Scan for the cell matching the given text and deliver its (X, Y) coordinate at center. 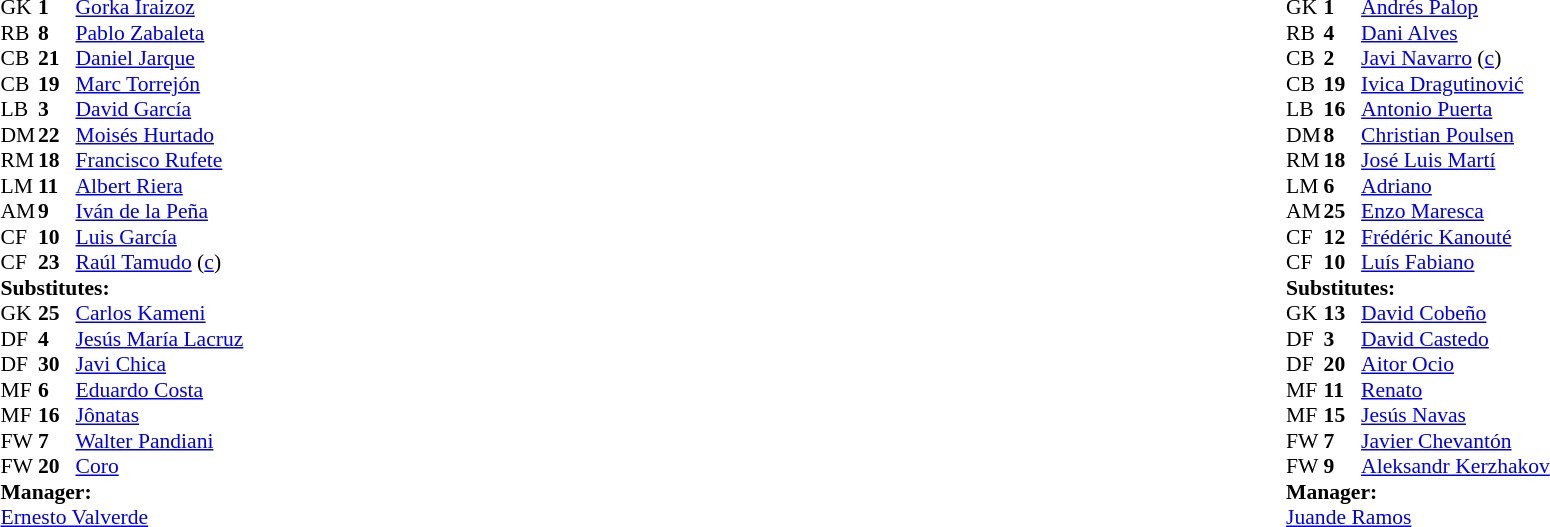
22 (57, 135)
Raúl Tamudo (c) (160, 263)
Antonio Puerta (1456, 109)
Jesús Navas (1456, 415)
12 (1343, 237)
David Cobeño (1456, 313)
13 (1343, 313)
Iván de la Peña (160, 211)
Carlos Kameni (160, 313)
15 (1343, 415)
Aleksandr Kerzhakov (1456, 467)
David Castedo (1456, 339)
Aitor Ocio (1456, 365)
Javier Chevantón (1456, 441)
Albert Riera (160, 186)
Frédéric Kanouté (1456, 237)
Luis García (160, 237)
Moisés Hurtado (160, 135)
2 (1343, 59)
Eduardo Costa (160, 390)
Enzo Maresca (1456, 211)
Marc Torrejón (160, 84)
Christian Poulsen (1456, 135)
Jônatas (160, 415)
Javi Chica (160, 365)
Walter Pandiani (160, 441)
Luís Fabiano (1456, 263)
Coro (160, 467)
Daniel Jarque (160, 59)
Ivica Dragutinović (1456, 84)
Francisco Rufete (160, 161)
30 (57, 365)
Adriano (1456, 186)
Javi Navarro (c) (1456, 59)
23 (57, 263)
Jesús María Lacruz (160, 339)
José Luis Martí (1456, 161)
Renato (1456, 390)
Pablo Zabaleta (160, 33)
David García (160, 109)
Dani Alves (1456, 33)
21 (57, 59)
